Extract the (x, y) coordinate from the center of the cell holding the provided text.  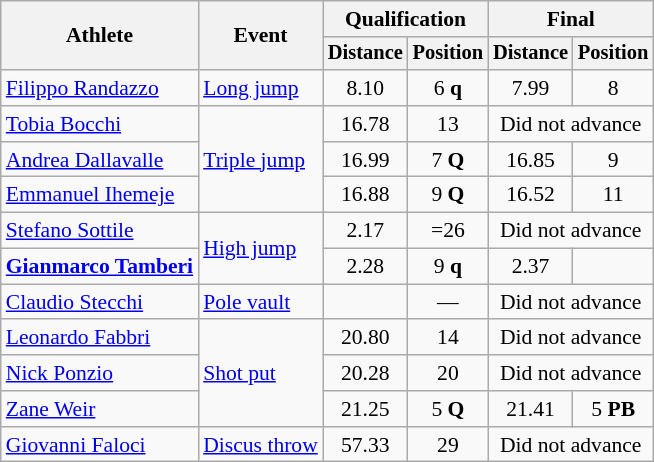
9 (613, 160)
High jump (260, 248)
8 (613, 88)
13 (448, 124)
21.41 (530, 409)
Shot put (260, 374)
5 Q (448, 409)
Andrea Dallavalle (100, 160)
14 (448, 338)
2.17 (366, 231)
7.99 (530, 88)
6 q (448, 88)
Final (570, 19)
Qualification (406, 19)
Gianmarco Tamberi (100, 267)
— (448, 302)
Emmanuel Ihemeje (100, 195)
9 Q (448, 195)
16.52 (530, 195)
5 PB (613, 409)
Pole vault (260, 302)
16.78 (366, 124)
11 (613, 195)
Triple jump (260, 160)
Nick Ponzio (100, 373)
21.25 (366, 409)
Athlete (100, 36)
16.85 (530, 160)
Claudio Stecchi (100, 302)
Tobia Bocchi (100, 124)
9 q (448, 267)
20 (448, 373)
8.10 (366, 88)
20.28 (366, 373)
Zane Weir (100, 409)
2.28 (366, 267)
16.88 (366, 195)
16.99 (366, 160)
Filippo Randazzo (100, 88)
Long jump (260, 88)
2.37 (530, 267)
=26 (448, 231)
Event (260, 36)
20.80 (366, 338)
7 Q (448, 160)
Stefano Sottile (100, 231)
Leonardo Fabbri (100, 338)
